Capture the cell that displays the provided text and extract its (x, y) central coordinate. 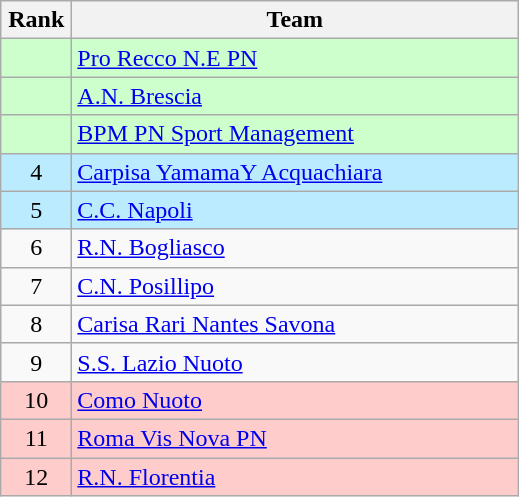
Pro Recco N.E PN (295, 58)
7 (36, 286)
Roma Vis Nova PN (295, 438)
Carisa Rari Nantes Savona (295, 324)
R.N. Bogliasco (295, 248)
5 (36, 210)
4 (36, 172)
BPM PN Sport Management (295, 134)
Team (295, 20)
10 (36, 400)
C.N. Posillipo (295, 286)
12 (36, 477)
A.N. Brescia (295, 96)
Carpisa YamamaY Acquachiara (295, 172)
Como Nuoto (295, 400)
Rank (36, 20)
6 (36, 248)
R.N. Florentia (295, 477)
9 (36, 362)
S.S. Lazio Nuoto (295, 362)
8 (36, 324)
C.C. Napoli (295, 210)
11 (36, 438)
